Return the (X, Y) coordinate for the center point of the cell that contains the specified text.  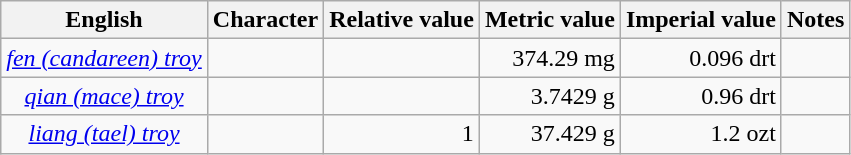
English (104, 20)
qian (mace) troy (104, 96)
Metric value (550, 20)
3.7429 g (550, 96)
374.29 mg (550, 58)
Imperial value (700, 20)
Character (265, 20)
Relative value (402, 20)
0.96 drt (700, 96)
37.429 g (550, 134)
0.096 drt (700, 58)
1.2 ozt (700, 134)
fen (candareen) troy (104, 58)
Notes (815, 20)
liang (tael) troy (104, 134)
1 (402, 134)
